Extract the [x, y] coordinate from the center of the cell holding the provided text.  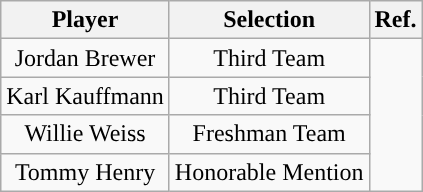
Ref. [396, 20]
Player [86, 20]
Freshman Team [269, 134]
Honorable Mention [269, 172]
Willie Weiss [86, 134]
Tommy Henry [86, 172]
Jordan Brewer [86, 58]
Selection [269, 20]
Karl Kauffmann [86, 96]
